Return (x, y) of the center of cell containing provided text 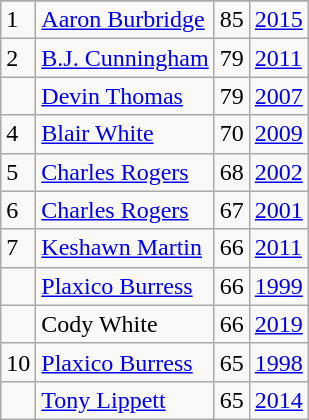
2009 (278, 134)
Aaron Burbridge (125, 20)
Keshawn Martin (125, 248)
1 (18, 20)
1998 (278, 362)
5 (18, 172)
2014 (278, 400)
2019 (278, 324)
2015 (278, 20)
68 (232, 172)
Blair White (125, 134)
Tony Lippett (125, 400)
2001 (278, 210)
B.J. Cunningham (125, 58)
2002 (278, 172)
Devin Thomas (125, 96)
67 (232, 210)
2 (18, 58)
85 (232, 20)
1999 (278, 286)
7 (18, 248)
Cody White (125, 324)
2007 (278, 96)
6 (18, 210)
4 (18, 134)
70 (232, 134)
10 (18, 362)
